Identify which cell holds the provided text, then report its (X, Y) central coordinate. 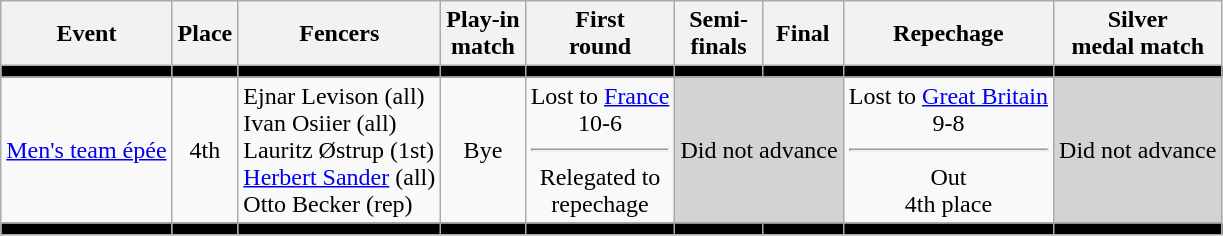
Lost to France 10-6 Relegated to repechage (600, 150)
Lost to Great Britain 9-8 Out 4th place (948, 150)
Play-in match (483, 34)
Place (205, 34)
Repechage (948, 34)
Final (802, 34)
First round (600, 34)
Silver medal match (1138, 34)
Ejnar Levison (all) Ivan Osiier (all) Lauritz Østrup (1st) Herbert Sander (all) Otto Becker (rep) (340, 150)
Men's team épée (86, 150)
Bye (483, 150)
4th (205, 150)
Fencers (340, 34)
Event (86, 34)
Semi-finals (718, 34)
